Detect which cell encompasses the target text, then output its (x, y) center coordinate. 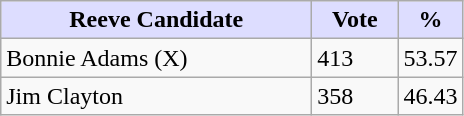
53.57 (430, 58)
46.43 (430, 96)
413 (355, 58)
% (430, 20)
358 (355, 96)
Bonnie Adams (X) (156, 58)
Jim Clayton (156, 96)
Vote (355, 20)
Reeve Candidate (156, 20)
